Extract the (X, Y) coordinate from the center of the cell holding the provided text.  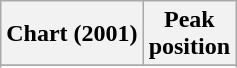
Peakposition (189, 34)
Chart (2001) (72, 34)
